From the cell containing the given text, extract its center point as (X, Y) coordinate. 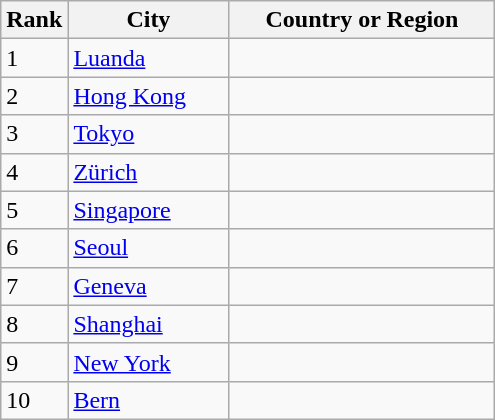
10 (34, 400)
Geneva (148, 286)
2 (34, 96)
5 (34, 210)
3 (34, 134)
9 (34, 362)
New York (148, 362)
Hong Kong (148, 96)
1 (34, 58)
City (148, 20)
Singapore (148, 210)
Luanda (148, 58)
Zürich (148, 172)
Country or Region (362, 20)
4 (34, 172)
7 (34, 286)
8 (34, 324)
Seoul (148, 248)
Rank (34, 20)
Tokyo (148, 134)
Bern (148, 400)
6 (34, 248)
Shanghai (148, 324)
